Return [x, y] of the center of cell containing provided text 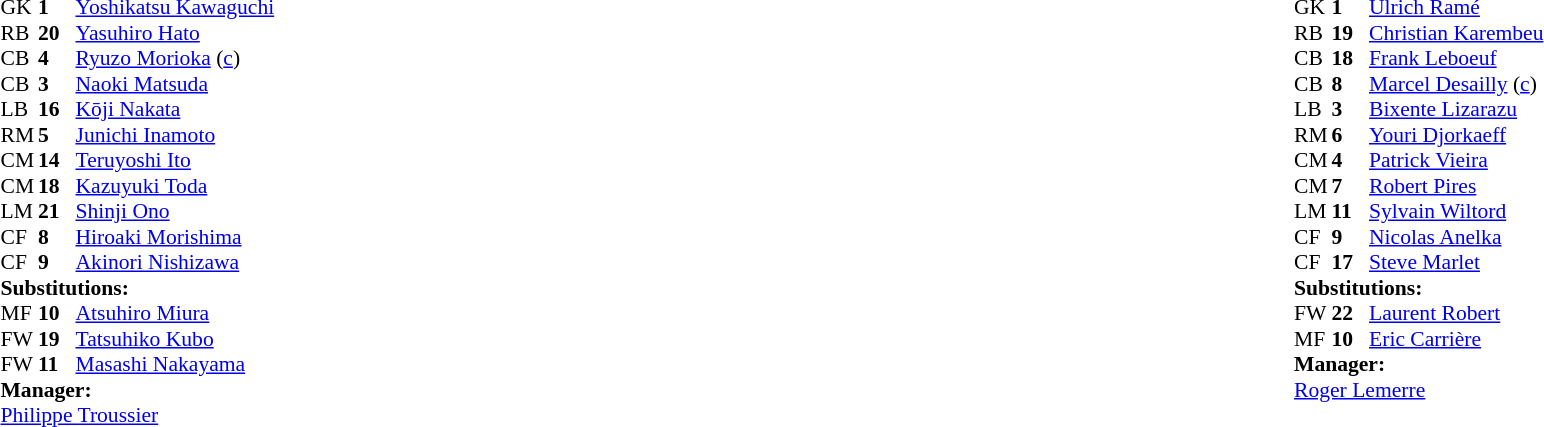
Kazuyuki Toda [176, 186]
Ryuzo Morioka (c) [176, 59]
21 [57, 211]
Laurent Robert [1456, 313]
5 [57, 135]
Teruyoshi Ito [176, 161]
Yasuhiro Hato [176, 33]
Sylvain Wiltord [1456, 211]
Christian Karembeu [1456, 33]
16 [57, 109]
Nicolas Anelka [1456, 237]
Naoki Matsuda [176, 84]
Atsuhiro Miura [176, 313]
Hiroaki Morishima [176, 237]
7 [1351, 186]
Bixente Lizarazu [1456, 109]
6 [1351, 135]
Akinori Nishizawa [176, 263]
Eric Carrière [1456, 339]
Shinji Ono [176, 211]
17 [1351, 263]
Patrick Vieira [1456, 161]
Roger Lemerre [1418, 390]
Tatsuhiko Kubo [176, 339]
Masashi Nakayama [176, 365]
Robert Pires [1456, 186]
22 [1351, 313]
20 [57, 33]
14 [57, 161]
Marcel Desailly (c) [1456, 84]
Frank Leboeuf [1456, 59]
Youri Djorkaeff [1456, 135]
Kōji Nakata [176, 109]
Junichi Inamoto [176, 135]
Steve Marlet [1456, 263]
